From the cell containing the given text, extract its center point as (x, y) coordinate. 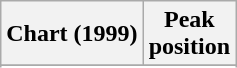
Peakposition (189, 34)
Chart (1999) (72, 34)
